Pinpoint the cell where the given text exists, returning its [x, y] midpoint coordinate. 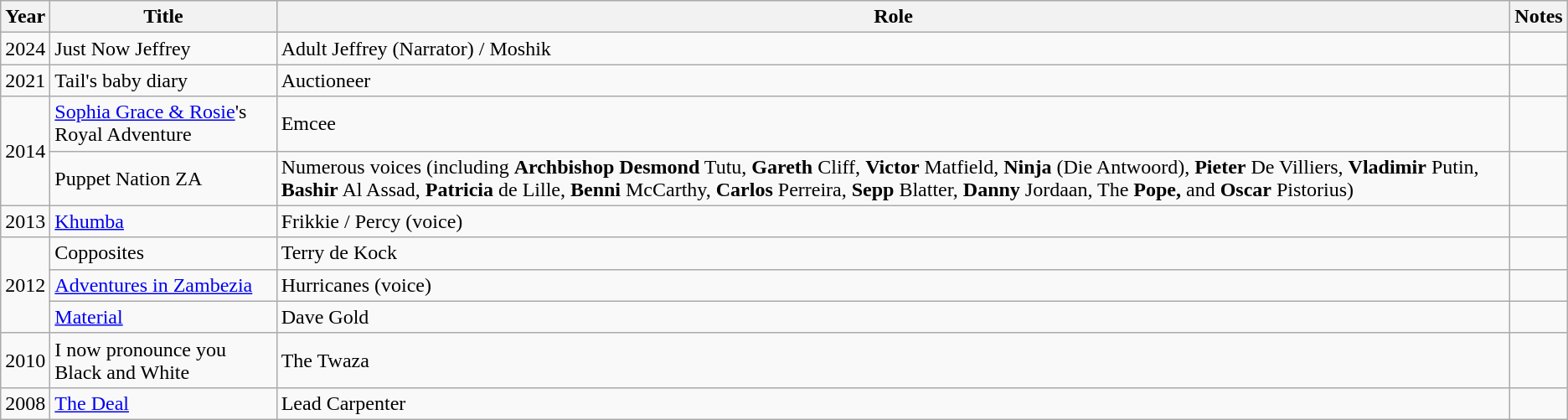
Terry de Kock [893, 253]
Sophia Grace & Rosie's Royal Adventure [163, 124]
Auctioneer [893, 80]
2014 [25, 151]
Year [25, 17]
Emcee [893, 124]
Just Now Jeffrey [163, 49]
2013 [25, 221]
Adult Jeffrey (Narrator) / Moshik [893, 49]
I now pronounce you Black and White [163, 360]
Frikkie / Percy (voice) [893, 221]
Khumba [163, 221]
Notes [1539, 17]
The Twaza [893, 360]
2010 [25, 360]
2012 [25, 285]
Material [163, 317]
Hurricanes (voice) [893, 285]
Puppet Nation ZA [163, 178]
2021 [25, 80]
Copposites [163, 253]
Lead Carpenter [893, 403]
Adventures in Zambezia [163, 285]
2008 [25, 403]
2024 [25, 49]
Title [163, 17]
Tail's baby diary [163, 80]
Dave Gold [893, 317]
Role [893, 17]
The Deal [163, 403]
